Locate the cell with the specified text and output its [X, Y] center coordinate. 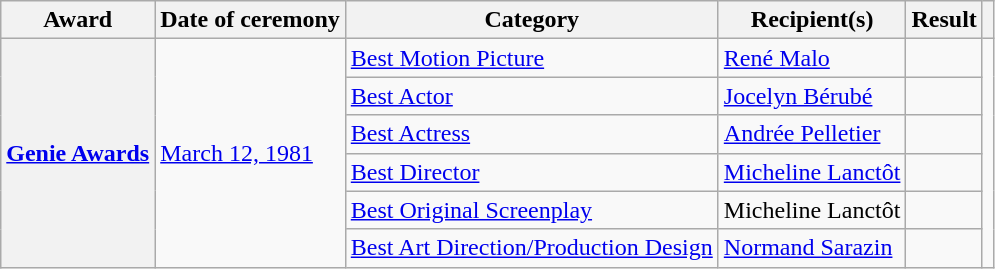
Best Actor [532, 96]
Genie Awards [78, 153]
Recipient(s) [812, 20]
Jocelyn Bérubé [812, 96]
Award [78, 20]
Normand Sarazin [812, 248]
Category [532, 20]
Best Motion Picture [532, 58]
Date of ceremony [250, 20]
Best Art Direction/Production Design [532, 248]
Best Original Screenplay [532, 210]
Result [944, 20]
Best Director [532, 172]
Andrée Pelletier [812, 134]
Best Actress [532, 134]
René Malo [812, 58]
March 12, 1981 [250, 153]
